Return the [X, Y] coordinate for the center point of the cell that contains the specified text.  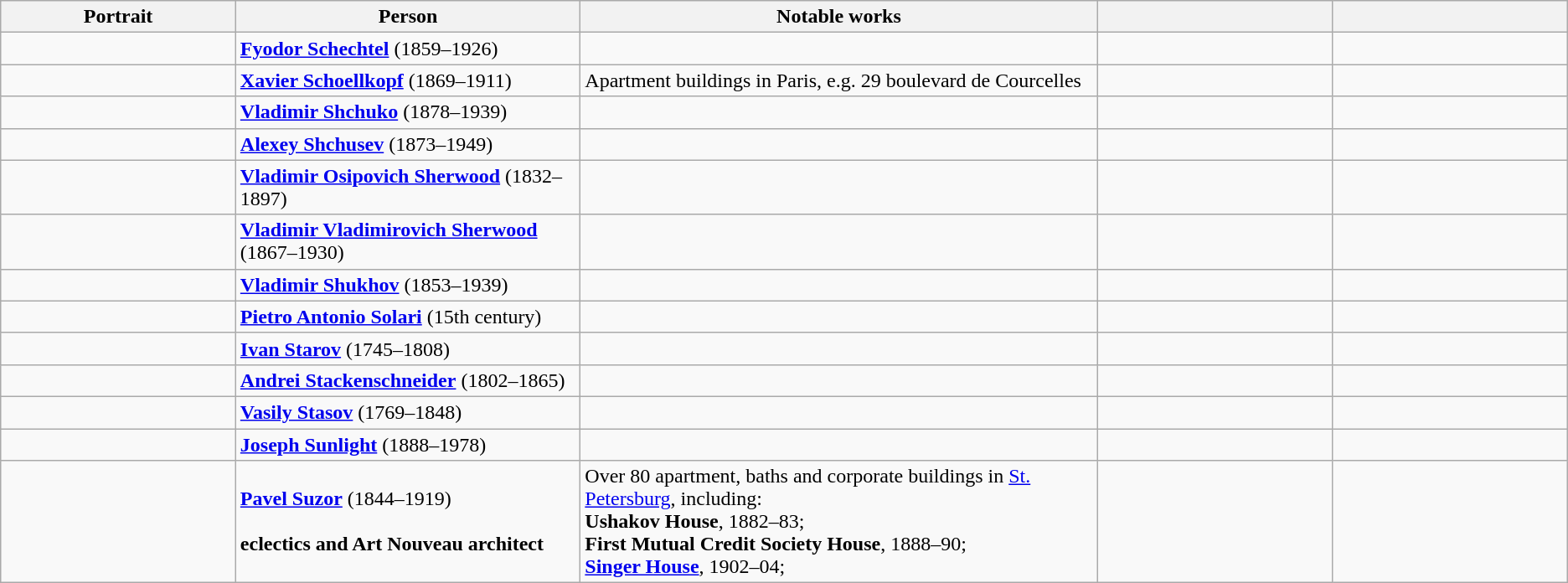
Andrei Stackenschneider (1802–1865) [407, 380]
Alexey Shchusev (1873–1949) [407, 144]
Vladimir Vladimirovich Sherwood (1867–1930) [407, 241]
Person [407, 17]
Vasily Stasov (1769–1848) [407, 412]
Vladimir Osipovich Sherwood (1832–1897) [407, 188]
Pietro Antonio Solari (15th century) [407, 317]
Vladimir Shchuko (1878–1939) [407, 112]
Notable works [839, 17]
Ivan Starov (1745–1808) [407, 348]
Pavel Suzor (1844–1919)eclectics and Art Nouveau architect [407, 522]
Fyodor Schechtel (1859–1926) [407, 49]
Apartment buildings in Paris, e.g. 29 boulevard de Courcelles [839, 80]
Joseph Sunlight (1888–1978) [407, 445]
Xavier Schoellkopf (1869–1911) [407, 80]
Portrait [119, 17]
Vladimir Shukhov (1853–1939) [407, 285]
